Capture the cell that displays the provided text and extract its [x, y] central coordinate. 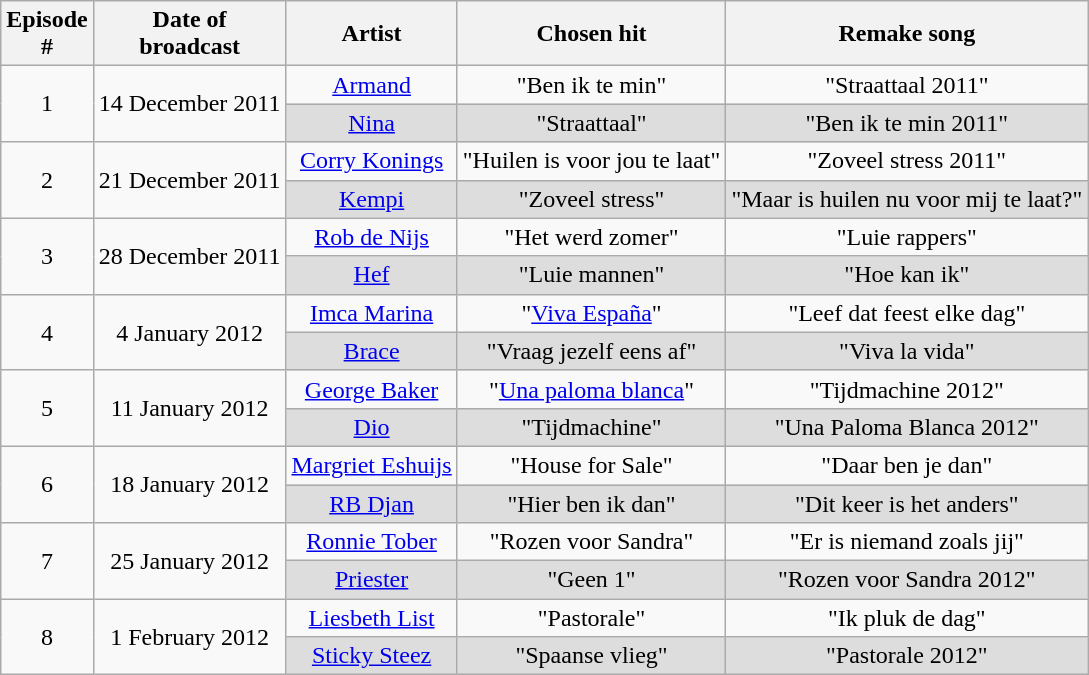
Dio [372, 427]
Ronnie Tober [372, 542]
"Geen 1" [592, 580]
"Het werd zomer" [592, 237]
Armand [372, 85]
Corry Konings [372, 161]
"Ben ik te min" [592, 85]
Date of broadcast [190, 34]
Chosen hit [592, 34]
"Straattaal" [592, 123]
"Ik pluk de dag" [907, 618]
"Er is niemand zoals jij" [907, 542]
18 January 2012 [190, 484]
"Spaanse vlieg" [592, 656]
Liesbeth List [372, 618]
"Leef dat feest elke dag" [907, 313]
Rob de Nijs [372, 237]
4 January 2012 [190, 332]
Hef [372, 275]
28 December 2011 [190, 256]
"Luie rappers" [907, 237]
"Hoe kan ik" [907, 275]
"Tijdmachine" [592, 427]
"Daar ben je dan" [907, 465]
4 [47, 332]
"Rozen voor Sandra 2012" [907, 580]
"Dit keer is het anders" [907, 503]
Priester [372, 580]
14 December 2011 [190, 104]
"Luie mannen" [592, 275]
Sticky Steez [372, 656]
2 [47, 180]
"Una paloma blanca" [592, 389]
25 January 2012 [190, 561]
11 January 2012 [190, 408]
Nina [372, 123]
21 December 2011 [190, 180]
Episode # [47, 34]
"Rozen voor Sandra" [592, 542]
"Zoveel stress 2011" [907, 161]
George Baker [372, 389]
"Viva España" [592, 313]
Artist [372, 34]
3 [47, 256]
7 [47, 561]
"Huilen is voor jou te laat" [592, 161]
Remake song [907, 34]
1 [47, 104]
5 [47, 408]
"Una Paloma Blanca 2012" [907, 427]
Brace [372, 351]
"Pastorale 2012" [907, 656]
Margriet Eshuijs [372, 465]
"House for Sale" [592, 465]
"Tijdmachine 2012" [907, 389]
Imca Marina [372, 313]
"Vraag jezelf eens af" [592, 351]
6 [47, 484]
RB Djan [372, 503]
Kempi [372, 199]
1 February 2012 [190, 637]
"Ben ik te min 2011" [907, 123]
"Maar is huilen nu voor mij te laat?" [907, 199]
"Hier ben ik dan" [592, 503]
8 [47, 637]
"Pastorale" [592, 618]
"Straattaal 2011" [907, 85]
"Viva la vida" [907, 351]
"Zoveel stress" [592, 199]
